Detect which cell encompasses the target text, then output its [X, Y] center coordinate. 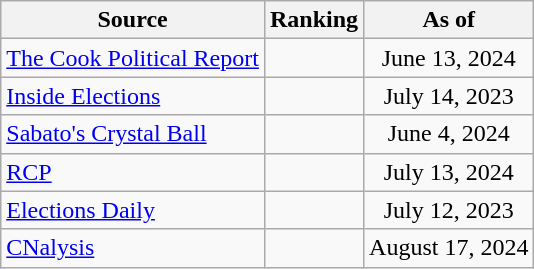
Inside Elections [133, 96]
June 4, 2024 [449, 134]
July 14, 2023 [449, 96]
Source [133, 20]
Ranking [314, 20]
RCP [133, 172]
As of [449, 20]
June 13, 2024 [449, 58]
CNalysis [133, 248]
Sabato's Crystal Ball [133, 134]
Elections Daily [133, 210]
July 13, 2024 [449, 172]
August 17, 2024 [449, 248]
The Cook Political Report [133, 58]
July 12, 2023 [449, 210]
